Determine the (X, Y) coordinate at the center of the cell enclosing the given text.  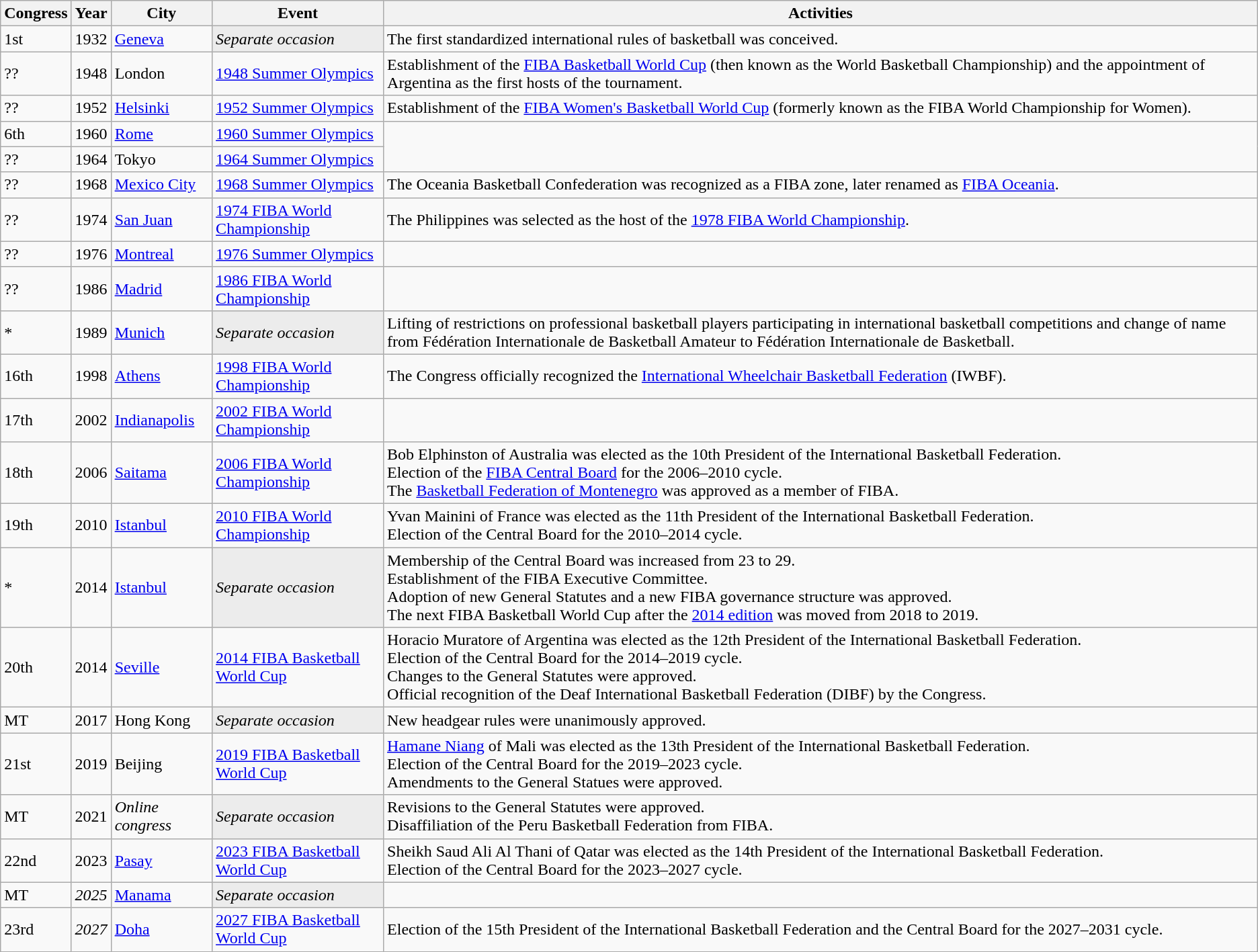
San Juan (161, 219)
2010 FIBA World Championship (298, 525)
2006 (91, 473)
The Congress officially recognized the International Wheelchair Basketball Federation (IWBF). (821, 376)
Congress (36, 13)
Online congress (161, 817)
Athens (161, 376)
1948 (91, 74)
1st (36, 39)
1968 Summer Olympics (298, 185)
Seville (161, 668)
1976 Summer Olympics (298, 254)
1964 (91, 159)
Event (298, 13)
The first standardized international rules of basketball was conceived. (821, 39)
London (161, 74)
2017 (91, 720)
The Philippines was selected as the host of the 1978 FIBA World Championship. (821, 219)
1960 (91, 134)
City (161, 13)
1974 (91, 219)
The Oceania Basketball Confederation was recognized as a FIBA zone, later renamed as FIBA Oceania. (821, 185)
Pasay (161, 860)
1986 FIBA World Championship (298, 289)
Montreal (161, 254)
1998 (91, 376)
17th (36, 419)
1964 Summer Olympics (298, 159)
Beijing (161, 764)
Revisions to the General Statutes were approved.Disaffiliation of the Peru Basketball Federation from FIBA. (821, 817)
Year (91, 13)
Hong Kong (161, 720)
2014 FIBA Basketball World Cup (298, 668)
1989 (91, 332)
Rome (161, 134)
2019 (91, 764)
1998 FIBA World Championship (298, 376)
1960 Summer Olympics (298, 134)
23rd (36, 930)
Munich (161, 332)
1986 (91, 289)
Manama (161, 895)
20th (36, 668)
New headgear rules were unanimously approved. (821, 720)
Helsinki (161, 108)
Geneva (161, 39)
Madrid (161, 289)
Establishment of the FIBA Women's Basketball World Cup (formerly known as the FIBA World Championship for Women). (821, 108)
2002 (91, 419)
2002 FIBA World Championship (298, 419)
1932 (91, 39)
2021 (91, 817)
21st (36, 764)
2019 FIBA Basketball World Cup (298, 764)
Activities (821, 13)
1968 (91, 185)
1974 FIBA World Championship (298, 219)
16th (36, 376)
2010 (91, 525)
19th (36, 525)
Doha (161, 930)
22nd (36, 860)
2027 FIBA Basketball World Cup (298, 930)
2006 FIBA World Championship (298, 473)
1952 Summer Olympics (298, 108)
Election of the 15th President of the International Basketball Federation and the Central Board for the 2027–2031 cycle. (821, 930)
18th (36, 473)
2025 (91, 895)
Saitama (161, 473)
1948 Summer Olympics (298, 74)
1976 (91, 254)
6th (36, 134)
1952 (91, 108)
Mexico City (161, 185)
2027 (91, 930)
2023 (91, 860)
Tokyo (161, 159)
Indianapolis (161, 419)
2023 FIBA Basketball World Cup (298, 860)
